Detect which cell encompasses the target text, then output its [X, Y] center coordinate. 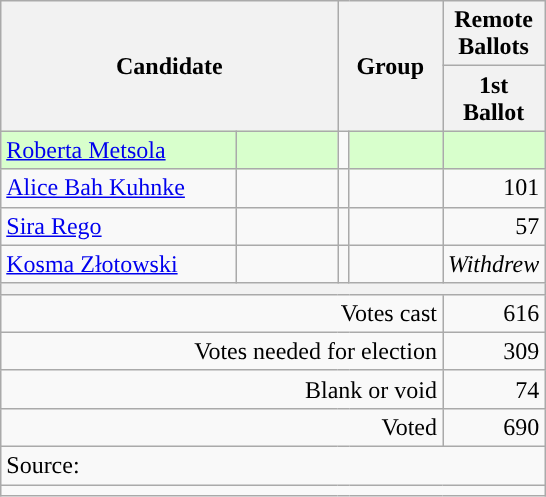
1st Ballot [493, 98]
Remote Ballots [493, 34]
616 [493, 313]
101 [493, 188]
Group [390, 66]
Roberta Metsola [119, 150]
57 [493, 226]
74 [493, 389]
Blank or void [222, 389]
Sira Rego [119, 226]
Votes needed for election [222, 351]
Alice Bah Kuhnke [119, 188]
309 [493, 351]
Candidate [170, 66]
Kosma Złotowski [119, 264]
Source: [273, 465]
Voted [222, 427]
Withdrew [493, 264]
Votes cast [222, 313]
690 [493, 427]
